Detect which cell encompasses the target text, then output its (X, Y) center coordinate. 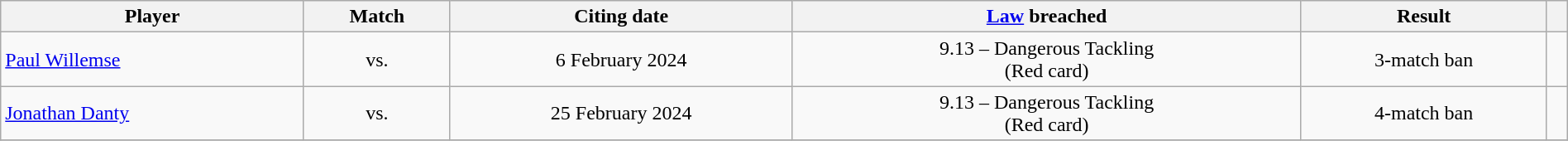
3-match ban (1424, 60)
Result (1424, 17)
Citing date (621, 17)
Paul Willemse (152, 60)
25 February 2024 (621, 113)
Jonathan Danty (152, 113)
Law breached (1047, 17)
Match (377, 17)
Player (152, 17)
6 February 2024 (621, 60)
4-match ban (1424, 113)
